Provide the [x, y] coordinate of the cell's center where the given text is located.  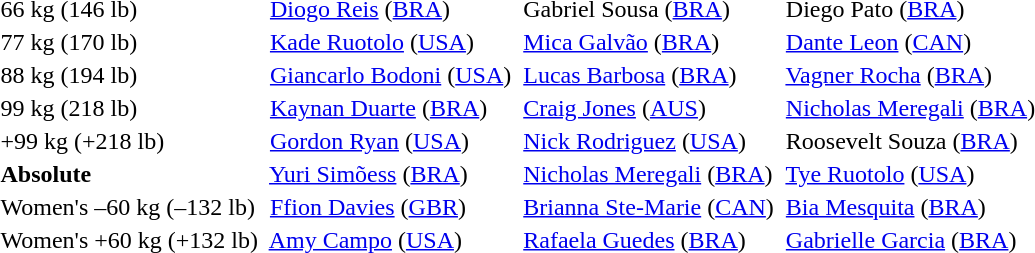
Nick Rodriguez (USA) [646, 141]
Gordon Ryan (USA) [387, 141]
Nicholas Meregali (BRA) [646, 174]
Brianna Ste-Marie (CAN) [646, 207]
Kaynan Duarte (BRA) [387, 108]
Ffion Davies (GBR) [387, 207]
Giancarlo Bodoni (USA) [387, 75]
Kade Ruotolo (USA) [387, 42]
Craig Jones (AUS) [646, 108]
Lucas Barbosa (BRA) [646, 75]
Mica Galvão (BRA) [646, 42]
Yuri Simõess (BRA) [387, 174]
